Provide the [x, y] coordinate of the cell's center where the given text is located.  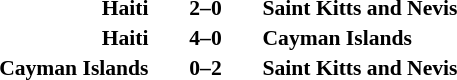
4–0 [206, 38]
